Scan for the cell matching the given text and deliver its (X, Y) coordinate at center. 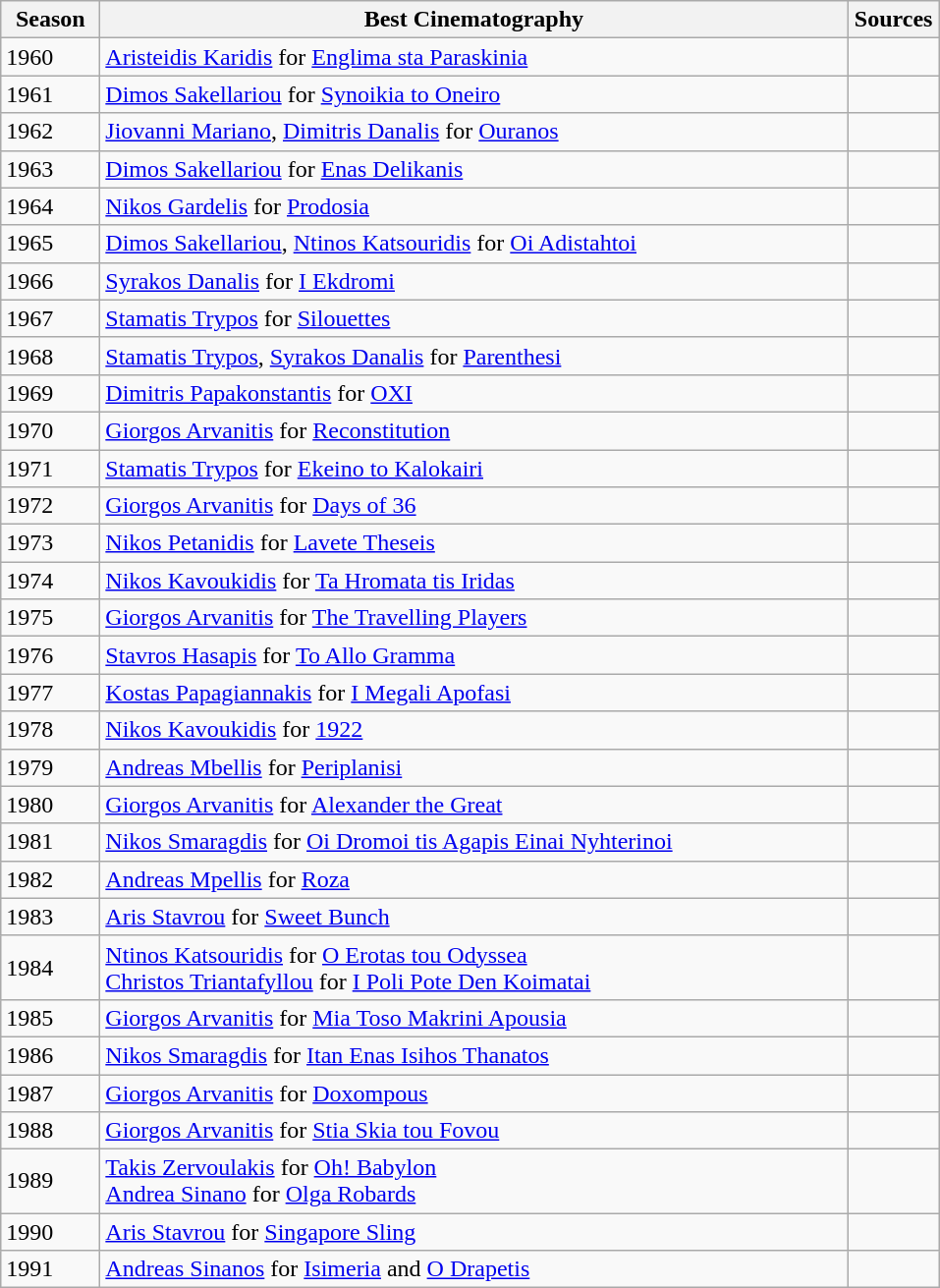
1967 (51, 318)
Dimos Sakellariou, Ntinos Katsouridis for Oi Adistahtoi (473, 244)
1965 (51, 244)
Nikos Kavoukidis for Ta Hromata tis Iridas (473, 581)
Takis Zervoulakis for Oh! BabylonAndrea Sinano for Olga Robards (473, 1181)
1982 (51, 879)
1985 (51, 1018)
Dimitris Papakonstantis for OXI (473, 393)
1978 (51, 730)
Best Cinematography (473, 20)
1970 (51, 430)
Giorgos Arvanitis for The Travelling Players (473, 618)
Giorgos Arvanitis for Days of 36 (473, 506)
Nikos Gardelis for Prodosia (473, 206)
Nikos Smaragdis for Itan Enas Isihos Thanatos (473, 1055)
Jiovanni Mariano, Dimitris Danalis for Ouranos (473, 132)
Nikos Petanidis for Lavete Theseis (473, 543)
Ntinos Katsouridis for O Erotas tou OdysseaChristos Triantafyllou for I Poli Pote Den Koimatai (473, 967)
Stamatis Trypos, Syrakos Danalis for Parenthesi (473, 356)
Stamatis Trypos for Ekeino to Kalokairi (473, 469)
Stavros Hasapis for To Allo Gramma (473, 655)
1964 (51, 206)
Aris Stavrou for Sweet Bunch (473, 917)
1981 (51, 842)
1987 (51, 1093)
1988 (51, 1131)
Aris Stavrou for Singapore Sling (473, 1232)
1968 (51, 356)
1972 (51, 506)
Syrakos Danalis for I Ekdromi (473, 281)
Dimos Sakellariou for Enas Delikanis (473, 169)
1962 (51, 132)
Giorgos Arvanitis for Reconstitution (473, 430)
1973 (51, 543)
1980 (51, 805)
1974 (51, 581)
1984 (51, 967)
Season (51, 20)
1977 (51, 693)
Nikos Kavoukidis for 1922 (473, 730)
1966 (51, 281)
Andreas Mbellis for Periplanisi (473, 767)
Dimos Sakellariou for Synoikia to Oneiro (473, 94)
Nikos Smaragdis for Oi Dromoi tis Agapis Einai Nyhterinoi (473, 842)
1979 (51, 767)
1991 (51, 1269)
1969 (51, 393)
1975 (51, 618)
1963 (51, 169)
1986 (51, 1055)
1983 (51, 917)
Andreas Mpellis for Roza (473, 879)
1971 (51, 469)
Sources (894, 20)
Kostas Papagiannakis for I Megali Apofasi (473, 693)
Giorgos Arvanitis for Doxompous (473, 1093)
1976 (51, 655)
Giorgos Arvanitis for Alexander the Great (473, 805)
Aristeidis Karidis for Englima sta Paraskinia (473, 57)
Andreas Sinanos for Isimeria and O Drapetis (473, 1269)
Stamatis Trypos for Silouettes (473, 318)
1989 (51, 1181)
Giorgos Arvanitis for Mia Toso Makrini Apousia (473, 1018)
1990 (51, 1232)
1961 (51, 94)
1960 (51, 57)
Giorgos Arvanitis for Stia Skia tou Fovou (473, 1131)
